Output the [X, Y] coordinate of the center of the cell containing the given text.  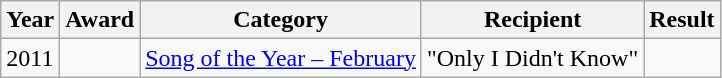
Result [682, 20]
Recipient [532, 20]
Award [100, 20]
"Only I Didn't Know" [532, 58]
2011 [30, 58]
Song of the Year – February [281, 58]
Year [30, 20]
Category [281, 20]
